Return the [X, Y] coordinate for the center point of the cell that contains the specified text.  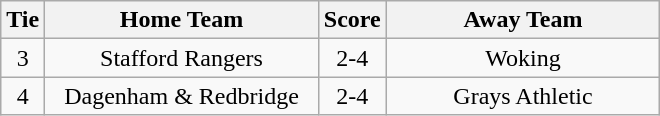
Grays Athletic [523, 96]
3 [23, 58]
Dagenham & Redbridge [182, 96]
Stafford Rangers [182, 58]
Score [352, 20]
Away Team [523, 20]
Woking [523, 58]
Tie [23, 20]
Home Team [182, 20]
4 [23, 96]
